Capture the cell that displays the provided text and extract its (X, Y) central coordinate. 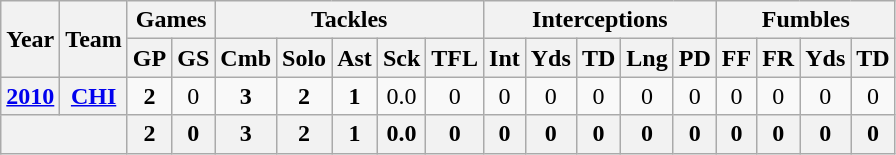
FF (736, 58)
PD (694, 58)
TFL (455, 58)
Team (94, 39)
Year (30, 39)
Sck (401, 58)
Int (505, 58)
Solo (304, 58)
Cmb (246, 58)
Lng (647, 58)
GS (194, 58)
Ast (355, 58)
FR (778, 58)
GP (149, 58)
Tackles (350, 20)
CHI (94, 96)
Fumbles (806, 20)
2010 (30, 96)
Interceptions (600, 20)
Games (170, 20)
